Return (x, y) of the center of cell containing provided text 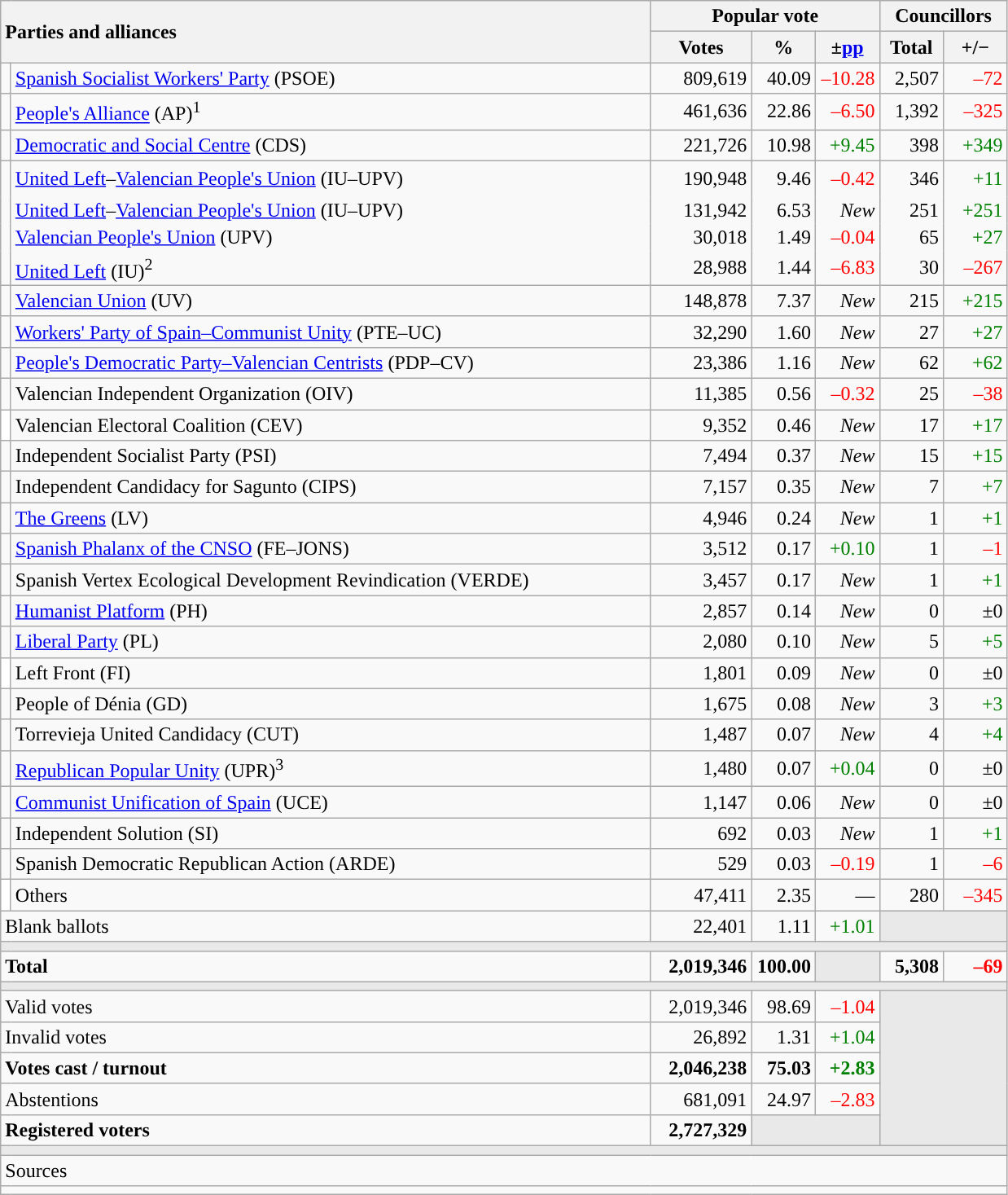
–6.50 (847, 112)
–10.28 (847, 78)
9.46 (783, 179)
Others (331, 895)
Spanish Vertex Ecological Development Revindication (VERDE) (331, 580)
461,636 (701, 112)
–345 (975, 895)
131,942 (701, 210)
+1.04 (847, 1037)
–325 (975, 112)
62 (912, 362)
Valencian People's Union (UPV) (331, 237)
1,392 (912, 112)
Valid votes (326, 1006)
People's Alliance (AP)1 (331, 112)
5 (912, 642)
22,401 (701, 926)
9,352 (701, 425)
22.86 (783, 112)
1,675 (701, 704)
–72 (975, 78)
Republican Popular Unity (UPR)3 (331, 769)
0.10 (783, 642)
Liberal Party (PL) (331, 642)
Valencian Union (UV) (331, 301)
5,308 (912, 966)
1.31 (783, 1037)
0.56 (783, 393)
The Greens (LV) (331, 518)
United Left (IU)2 (331, 268)
4,946 (701, 518)
1.11 (783, 926)
1.44 (783, 268)
4 (912, 735)
24.97 (783, 1099)
–0.32 (847, 393)
+5 (975, 642)
–2.83 (847, 1099)
2,080 (701, 642)
529 (701, 864)
Workers' Party of Spain–Communist Unity (PTE–UC) (331, 332)
–0.19 (847, 864)
+251 (975, 210)
Democratic and Social Centre (CDS) (331, 145)
28,988 (701, 268)
+/− (975, 47)
27 (912, 332)
0.24 (783, 518)
7 (912, 487)
0.06 (783, 802)
Independent Socialist Party (PSI) (331, 456)
65 (912, 237)
190,948 (701, 179)
Votes (701, 47)
221,726 (701, 145)
–6 (975, 864)
11,385 (701, 393)
+9.45 (847, 145)
2,046,238 (701, 1068)
% (783, 47)
1,487 (701, 735)
–38 (975, 393)
23,386 (701, 362)
Popular vote (765, 16)
3,457 (701, 580)
809,619 (701, 78)
98.69 (783, 1006)
0.08 (783, 704)
+0.10 (847, 549)
251 (912, 210)
Independent Candidacy for Sagunto (CIPS) (331, 487)
1,147 (701, 802)
75.03 (783, 1068)
398 (912, 145)
Blank ballots (326, 926)
1,801 (701, 673)
30 (912, 268)
Humanist Platform (PH) (331, 611)
681,091 (701, 1099)
+4 (975, 735)
+215 (975, 301)
15 (912, 456)
100.00 (783, 966)
6.53 (783, 210)
32,290 (701, 332)
1.16 (783, 362)
+0.04 (847, 769)
2,507 (912, 78)
+349 (975, 145)
0.14 (783, 611)
7,157 (701, 487)
3 (912, 704)
+62 (975, 362)
0.09 (783, 673)
+1.01 (847, 926)
215 (912, 301)
+7 (975, 487)
47,411 (701, 895)
Sources (504, 1171)
Valencian Independent Organization (OIV) (331, 393)
–69 (975, 966)
–1.04 (847, 1006)
+17 (975, 425)
30,018 (701, 237)
1.60 (783, 332)
Invalid votes (326, 1037)
25 (912, 393)
Parties and alliances (326, 32)
Abstentions (326, 1099)
±pp (847, 47)
Torrevieja United Candidacy (CUT) (331, 735)
–0.42 (847, 179)
Councillors (943, 16)
–267 (975, 268)
+2.83 (847, 1068)
Registered voters (326, 1131)
–6.83 (847, 268)
Spanish Democratic Republican Action (ARDE) (331, 864)
26,892 (701, 1037)
Votes cast / turnout (326, 1068)
People of Dénia (GD) (331, 704)
0.46 (783, 425)
Left Front (FI) (331, 673)
7,494 (701, 456)
–0.04 (847, 237)
40.09 (783, 78)
346 (912, 179)
+11 (975, 179)
2.35 (783, 895)
280 (912, 895)
10.98 (783, 145)
Valencian Electoral Coalition (CEV) (331, 425)
+15 (975, 456)
17 (912, 425)
— (847, 895)
1.49 (783, 237)
Independent Solution (SI) (331, 833)
3,512 (701, 549)
People's Democratic Party–Valencian Centrists (PDP–CV) (331, 362)
Spanish Phalanx of the CNSO (FE–JONS) (331, 549)
–1 (975, 549)
0.37 (783, 456)
7.37 (783, 301)
0.35 (783, 487)
+3 (975, 704)
Spanish Socialist Workers' Party (PSOE) (331, 78)
148,878 (701, 301)
2,857 (701, 611)
Communist Unification of Spain (UCE) (331, 802)
692 (701, 833)
1,480 (701, 769)
2,727,329 (701, 1131)
